Locate the cell with the specified text and output its [X, Y] center coordinate. 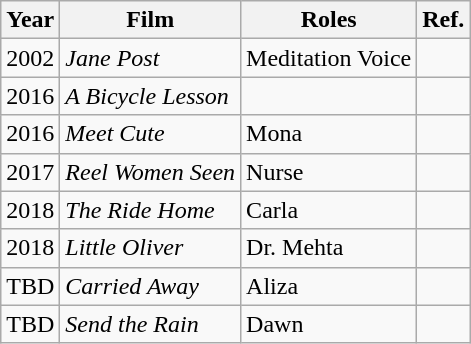
Nurse [329, 172]
2002 [30, 58]
Film [150, 20]
Carla [329, 210]
Aliza [329, 286]
The Ride Home [150, 210]
Send the Rain [150, 324]
Carried Away [150, 286]
Dr. Mehta [329, 248]
Dawn [329, 324]
Meditation Voice [329, 58]
Ref. [444, 20]
Reel Women Seen [150, 172]
A Bicycle Lesson [150, 96]
2017 [30, 172]
Jane Post [150, 58]
Mona [329, 134]
Roles [329, 20]
Year [30, 20]
Little Oliver [150, 248]
Meet Cute [150, 134]
